Detect which cell encompasses the target text, then output its [X, Y] center coordinate. 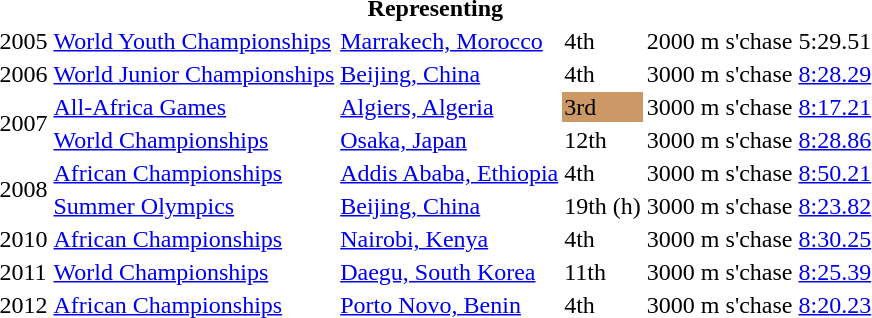
3rd [603, 107]
2000 m s'chase [720, 41]
World Junior Championships [194, 74]
Addis Ababa, Ethiopia [450, 173]
11th [603, 272]
19th (h) [603, 206]
Marrakech, Morocco [450, 41]
All-Africa Games [194, 107]
Algiers, Algeria [450, 107]
12th [603, 140]
World Youth Championships [194, 41]
Osaka, Japan [450, 140]
Daegu, South Korea [450, 272]
Summer Olympics [194, 206]
Nairobi, Kenya [450, 239]
